Return (x, y) of the center of cell containing provided text 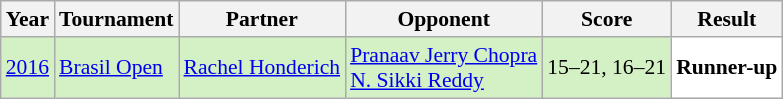
Score (606, 19)
Opponent (444, 19)
2016 (28, 68)
15–21, 16–21 (606, 68)
Year (28, 19)
Tournament (116, 19)
Rachel Honderich (262, 68)
Partner (262, 19)
Result (726, 19)
Runner-up (726, 68)
Brasil Open (116, 68)
Pranaav Jerry Chopra N. Sikki Reddy (444, 68)
